Locate the cell with the specified text and output its (X, Y) center coordinate. 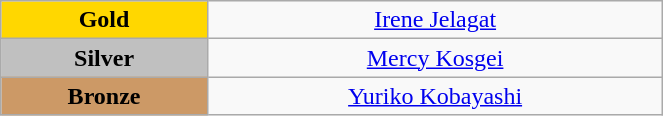
Irene Jelagat (434, 20)
Yuriko Kobayashi (434, 96)
Silver (104, 58)
Bronze (104, 96)
Mercy Kosgei (434, 58)
Gold (104, 20)
